Determine the (x, y) coordinate at the center of the cell enclosing the given text.  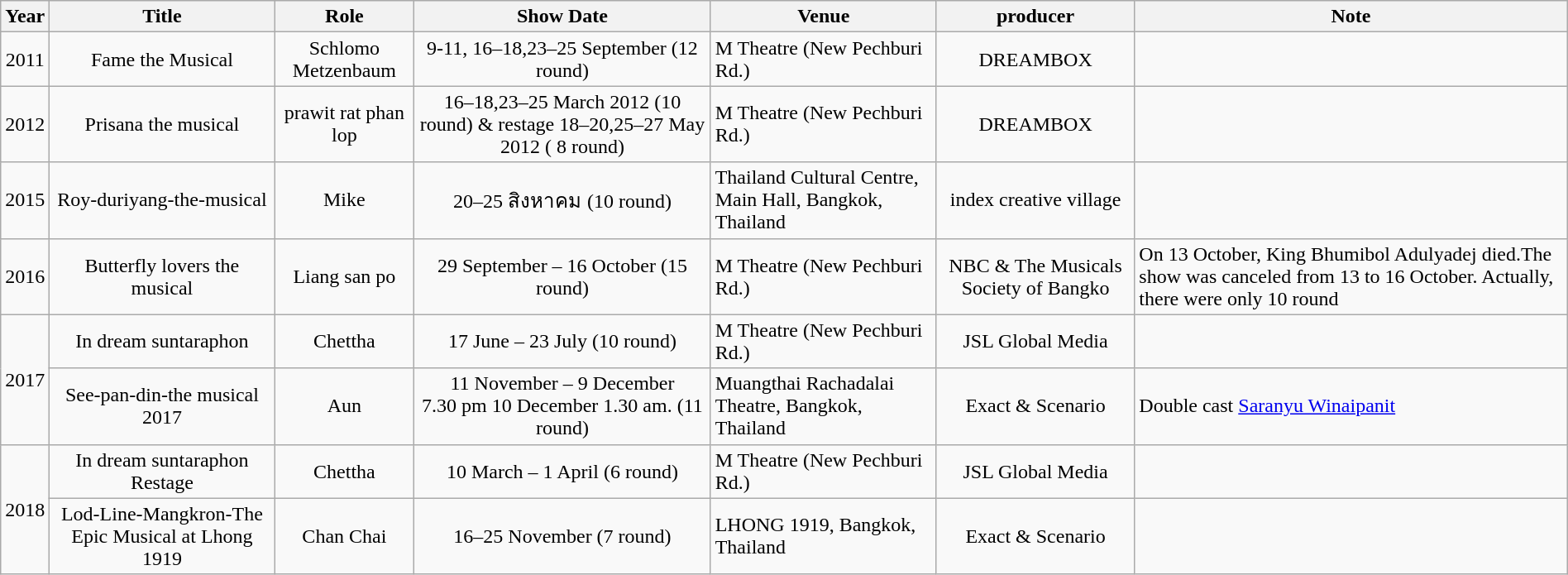
See-pan-din-the musical 2017 (162, 406)
Year (25, 17)
Lod-Line-Mangkron-The Epic Musical at Lhong 1919 (162, 536)
index creative village (1035, 200)
20–25 สิงหาคม (10 round) (562, 200)
Muangthai Rachadalai Theatre, Bangkok, Thailand (824, 406)
Role (344, 17)
Roy-duriyang-the-musical (162, 200)
16–25 November (7 round) (562, 536)
On 13 October, King Bhumibol Adulyadej died.The show was canceled from 13 to 16 October. Actually, there were only 10 round (1351, 276)
NBC & The Musicals Society of Bangko (1035, 276)
In dream suntaraphon Restage (162, 472)
Note (1351, 17)
2011 (25, 60)
LHONG 1919, Bangkok, Thailand (824, 536)
Thailand Cultural Centre, Main Hall, Bangkok, Thailand (824, 200)
Venue (824, 17)
16–18,23–25 March 2012 (10 round) & restage 18–20,25–27 May 2012 ( 8 round) (562, 124)
17 June – 23 July (10 round) (562, 341)
2018 (25, 510)
Liang san po (344, 276)
2017 (25, 379)
In dream suntaraphon (162, 341)
Chan Chai (344, 536)
Mike (344, 200)
2012 (25, 124)
prawit rat phan lop (344, 124)
10 March – 1 April (6 round) (562, 472)
2015 (25, 200)
Aun (344, 406)
2016 (25, 276)
Schlomo Metzenbaum (344, 60)
Butterfly lovers the musical (162, 276)
Double cast Saranyu Winaipanit (1351, 406)
29 September – 16 October (15 round) (562, 276)
producer (1035, 17)
Fame the Musical (162, 60)
Show Date (562, 17)
Prisana the musical (162, 124)
Title (162, 17)
9-11, 16–18,23–25 September (12 round) (562, 60)
11 November – 9 December 7.30 pm 10 December 1.30 am. (11 round) (562, 406)
